Return [x, y] of the center of cell containing provided text 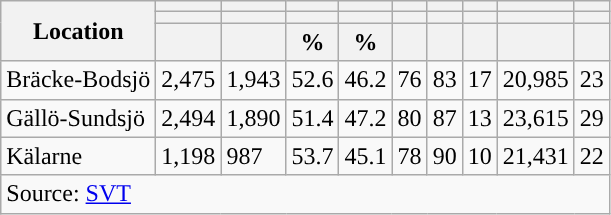
76 [410, 80]
2,494 [188, 118]
1,943 [254, 80]
78 [410, 156]
29 [592, 118]
23 [592, 80]
10 [480, 156]
Bräcke-Bodsjö [78, 80]
47.2 [366, 118]
Source: SVT [306, 194]
80 [410, 118]
83 [444, 80]
1,198 [188, 156]
Kälarne [78, 156]
17 [480, 80]
21,431 [536, 156]
23,615 [536, 118]
45.1 [366, 156]
Location [78, 31]
87 [444, 118]
Gällö-Sundsjö [78, 118]
1,890 [254, 118]
2,475 [188, 80]
52.6 [312, 80]
51.4 [312, 118]
987 [254, 156]
20,985 [536, 80]
53.7 [312, 156]
22 [592, 156]
46.2 [366, 80]
90 [444, 156]
13 [480, 118]
